Search for the cell housing the specified text and yield its [x, y] center coordinate. 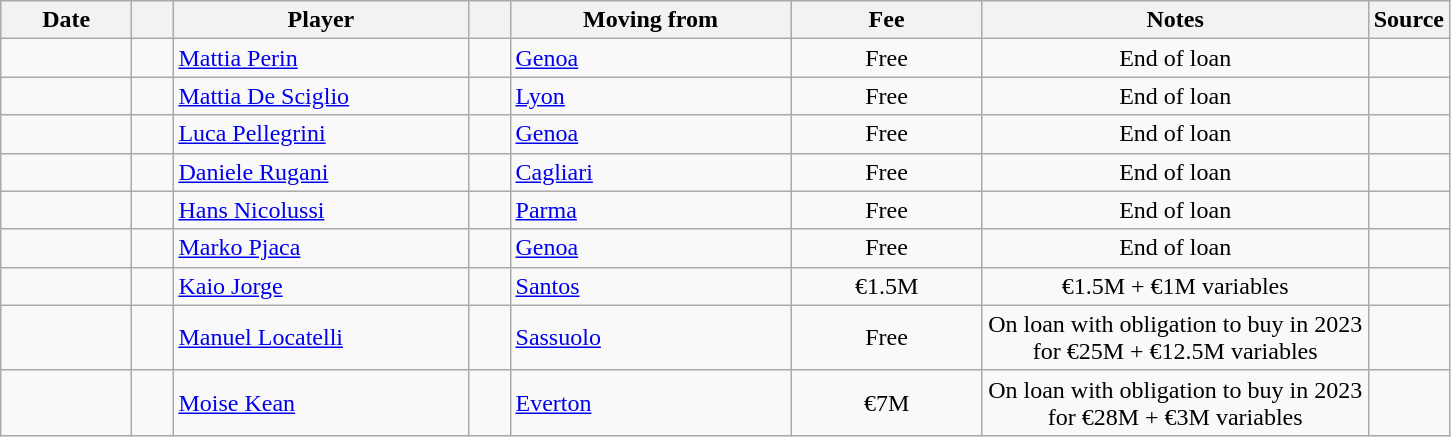
Source [1408, 20]
Hans Nicolussi [321, 210]
Date [66, 20]
On loan with obligation to buy in 2023 for €28M + €3M variables [1175, 402]
Lyon [650, 96]
Notes [1175, 20]
Moving from [650, 20]
€1.5M + €1M variables [1175, 286]
€1.5M [886, 286]
Mattia De Sciglio [321, 96]
Manuel Locatelli [321, 338]
Moise Kean [321, 402]
Marko Pjaca [321, 248]
Sassuolo [650, 338]
Santos [650, 286]
Daniele Rugani [321, 172]
Everton [650, 402]
On loan with obligation to buy in 2023 for €25M + €12.5M variables [1175, 338]
Fee [886, 20]
Mattia Perin [321, 58]
Kaio Jorge [321, 286]
Player [321, 20]
Luca Pellegrini [321, 134]
€7M [886, 402]
Parma [650, 210]
Cagliari [650, 172]
